Output the [X, Y] coordinate of the center of the cell containing the given text.  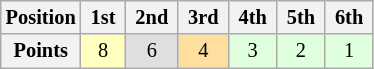
Points [41, 51]
2nd [152, 17]
1 [349, 51]
5th [301, 17]
4th [253, 17]
3 [253, 51]
3rd [203, 17]
1st [104, 17]
6th [349, 17]
8 [104, 51]
Position [41, 17]
2 [301, 51]
4 [203, 51]
6 [152, 51]
